Detect which cell encompasses the target text, then output its [x, y] center coordinate. 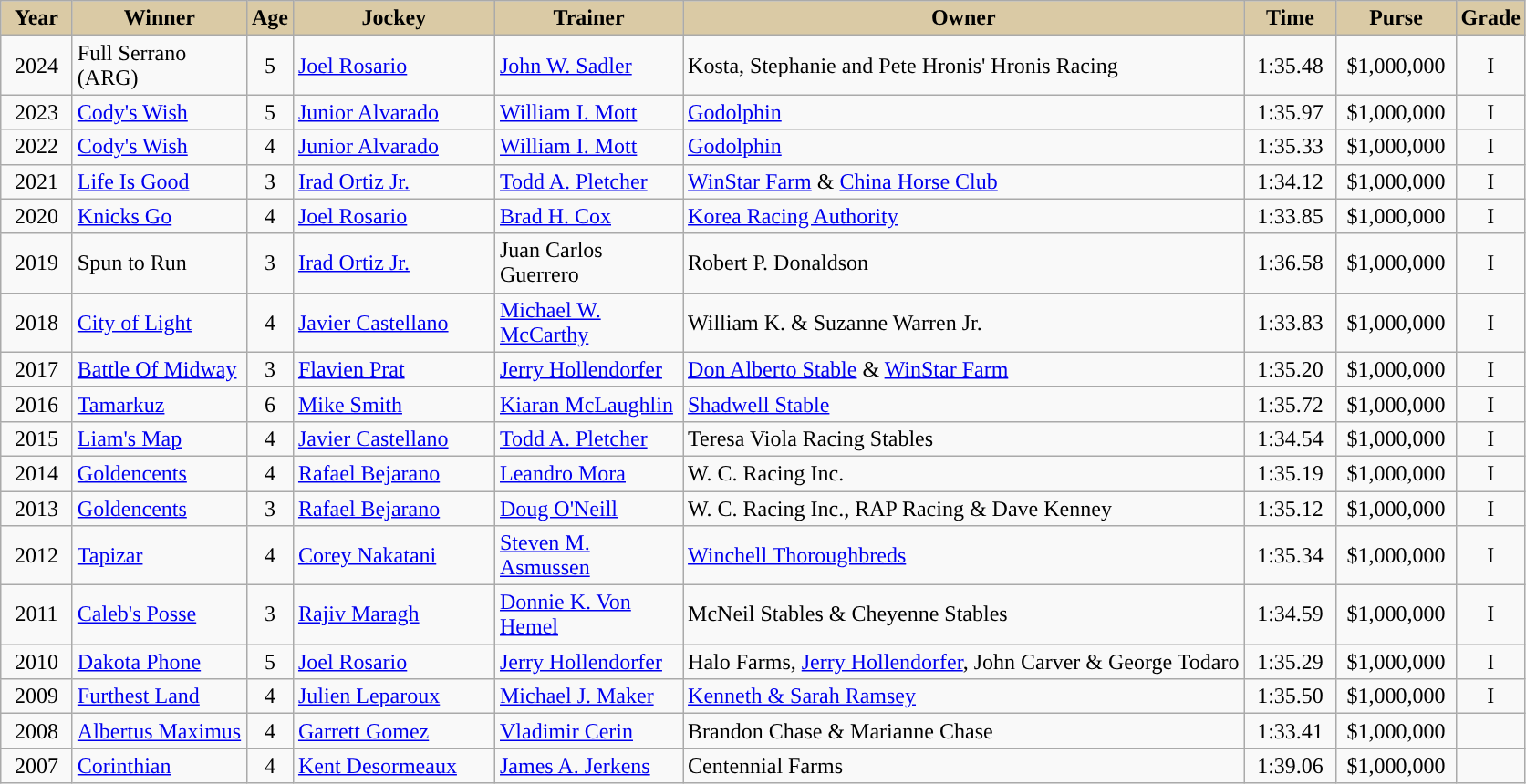
Garrett Gomez [394, 731]
1:35.34 [1290, 556]
Michael W. McCarthy [588, 323]
1:35.72 [1290, 404]
2007 [36, 766]
Winchell Thoroughbreds [963, 556]
1:35.20 [1290, 369]
Spun to Run [159, 263]
WinStar Farm & China Horse Club [963, 181]
Doug O'Neill [588, 508]
Trainer [588, 18]
1:35.97 [1290, 112]
1:35.19 [1290, 473]
2020 [36, 216]
Korea Racing Authority [963, 216]
6 [270, 404]
2021 [36, 181]
Age [270, 18]
Kiaran McLaughlin [588, 404]
Jockey [394, 18]
Brad H. Cox [588, 216]
Tamarkuz [159, 404]
Juan Carlos Guerrero [588, 263]
1:36.58 [1290, 263]
Kosta, Stephanie and Pete Hronis' Hronis Racing [963, 66]
1:33.85 [1290, 216]
1:35.12 [1290, 508]
1:33.83 [1290, 323]
2010 [36, 662]
2009 [36, 696]
Brandon Chase & Marianne Chase [963, 731]
Knicks Go [159, 216]
1:34.54 [1290, 438]
Michael J. Maker [588, 696]
2014 [36, 473]
1:35.33 [1290, 147]
Leandro Mora [588, 473]
Julien Leparoux [394, 696]
Year [36, 18]
McNeil Stables & Cheyenne Stables [963, 614]
2017 [36, 369]
2008 [36, 731]
W. C. Racing Inc., RAP Racing & Dave Kenney [963, 508]
Mike Smith [394, 404]
Corinthian [159, 766]
Time [1290, 18]
John W. Sadler [588, 66]
2018 [36, 323]
Life Is Good [159, 181]
2024 [36, 66]
1:33.41 [1290, 731]
W. C. Racing Inc. [963, 473]
Albertus Maximus [159, 731]
James A. Jerkens [588, 766]
Purse [1396, 18]
2012 [36, 556]
Robert P. Donaldson [963, 263]
Flavien Prat [394, 369]
Winner [159, 18]
Furthest Land [159, 696]
Kent Desormeaux [394, 766]
Liam's Map [159, 438]
Battle Of Midway [159, 369]
1:34.59 [1290, 614]
1:35.48 [1290, 66]
Steven M. Asmussen [588, 556]
Centennial Farms [963, 766]
William K. & Suzanne Warren Jr. [963, 323]
Donnie K. Von Hemel [588, 614]
Caleb's Posse [159, 614]
Kenneth & Sarah Ramsey [963, 696]
Halo Farms, Jerry Hollendorfer, John Carver & George Todaro [963, 662]
2016 [36, 404]
Teresa Viola Racing Stables [963, 438]
1:34.12 [1290, 181]
Owner [963, 18]
2015 [36, 438]
Full Serrano (ARG) [159, 66]
2013 [36, 508]
City of Light [159, 323]
Rajiv Maragh [394, 614]
Grade [1490, 18]
Tapizar [159, 556]
Dakota Phone [159, 662]
Don Alberto Stable & WinStar Farm [963, 369]
2022 [36, 147]
2019 [36, 263]
Shadwell Stable [963, 404]
2023 [36, 112]
2011 [36, 614]
1:35.29 [1290, 662]
Vladimir Cerin [588, 731]
1:39.06 [1290, 766]
1:35.50 [1290, 696]
Corey Nakatani [394, 556]
